Identify which cell holds the provided text, then report its [x, y] central coordinate. 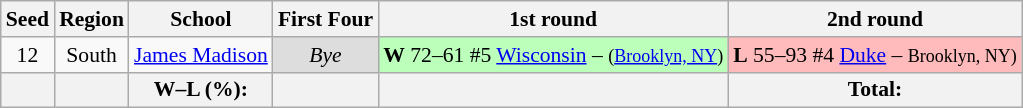
First Four [326, 19]
South [92, 55]
12 [28, 55]
W–L (%): [201, 90]
Total: [875, 90]
2nd round [875, 19]
L 55–93 #4 Duke – Brooklyn, NY) [875, 55]
School [201, 19]
Bye [326, 55]
James Madison [201, 55]
1st round [553, 19]
Seed [28, 19]
Region [92, 19]
W 72–61 #5 Wisconsin – (Brooklyn, NY) [553, 55]
